Provide the (x, y) coordinate of the cell's center where the given text is located.  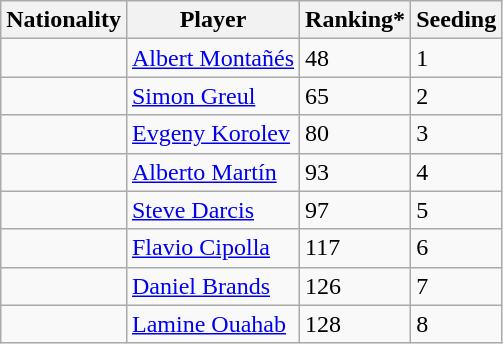
Simon Greul (212, 96)
Steve Darcis (212, 210)
93 (356, 172)
Flavio Cipolla (212, 248)
5 (456, 210)
1 (456, 58)
128 (356, 324)
Player (212, 20)
Evgeny Korolev (212, 134)
Ranking* (356, 20)
7 (456, 286)
97 (356, 210)
126 (356, 286)
Lamine Ouahab (212, 324)
2 (456, 96)
Seeding (456, 20)
65 (356, 96)
3 (456, 134)
117 (356, 248)
8 (456, 324)
Albert Montañés (212, 58)
6 (456, 248)
4 (456, 172)
80 (356, 134)
Alberto Martín (212, 172)
48 (356, 58)
Daniel Brands (212, 286)
Nationality (64, 20)
